Output the [X, Y] coordinate of the center of the cell containing the given text.  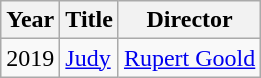
Year [30, 20]
2019 [30, 58]
Rupert Goold [189, 58]
Judy [90, 58]
Director [189, 20]
Title [90, 20]
